Output the [X, Y] coordinate of the center of the cell containing the given text.  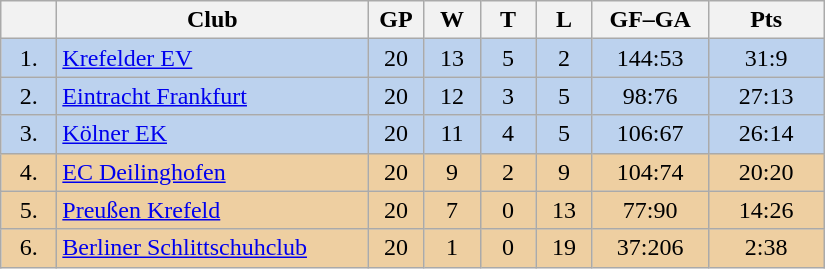
3. [29, 134]
98:76 [650, 96]
1 [452, 248]
2:38 [766, 248]
2. [29, 96]
19 [564, 248]
4. [29, 172]
77:90 [650, 210]
4 [508, 134]
Berliner Schlittschuhclub [212, 248]
Eintracht Frankfurt [212, 96]
GF–GA [650, 20]
Club [212, 20]
37:206 [650, 248]
Krefelder EV [212, 58]
Pts [766, 20]
Preußen Krefeld [212, 210]
L [564, 20]
14:26 [766, 210]
26:14 [766, 134]
12 [452, 96]
104:74 [650, 172]
3 [508, 96]
20:20 [766, 172]
Kölner EK [212, 134]
7 [452, 210]
5. [29, 210]
1. [29, 58]
6. [29, 248]
106:67 [650, 134]
EC Deilinghofen [212, 172]
11 [452, 134]
T [508, 20]
GP [396, 20]
144:53 [650, 58]
31:9 [766, 58]
27:13 [766, 96]
W [452, 20]
